Pinpoint the cell where the given text exists, returning its [X, Y] midpoint coordinate. 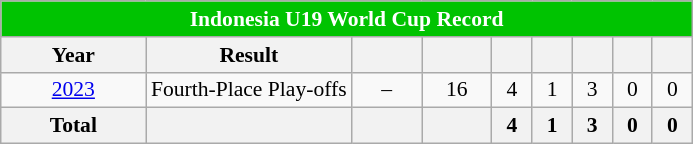
2023 [74, 90]
16 [457, 90]
Total [74, 126]
Result [249, 55]
Fourth-Place Play-offs [249, 90]
Year [74, 55]
Indonesia U19 World Cup Record [347, 19]
– [387, 90]
